Capture the cell that displays the provided text and extract its [X, Y] central coordinate. 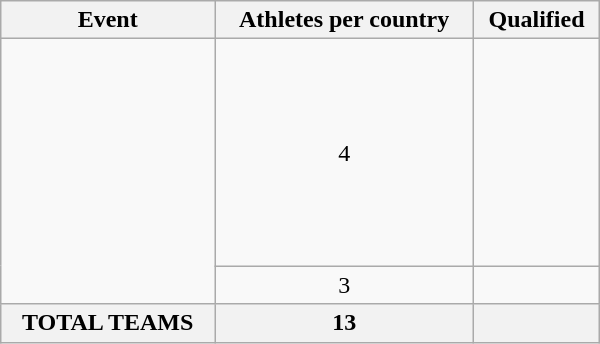
TOTAL TEAMS [108, 323]
13 [344, 323]
Athletes per country [344, 20]
4 [344, 152]
Qualified [537, 20]
Event [108, 20]
3 [344, 285]
